Locate the cell with the specified text and output its [x, y] center coordinate. 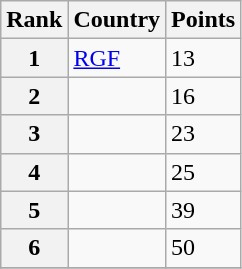
50 [204, 248]
Rank [34, 20]
16 [204, 96]
Points [204, 20]
5 [34, 210]
1 [34, 58]
25 [204, 172]
39 [204, 210]
2 [34, 96]
6 [34, 248]
RGF [117, 58]
Country [117, 20]
3 [34, 134]
23 [204, 134]
13 [204, 58]
4 [34, 172]
